Search for the cell housing the specified text and yield its (x, y) center coordinate. 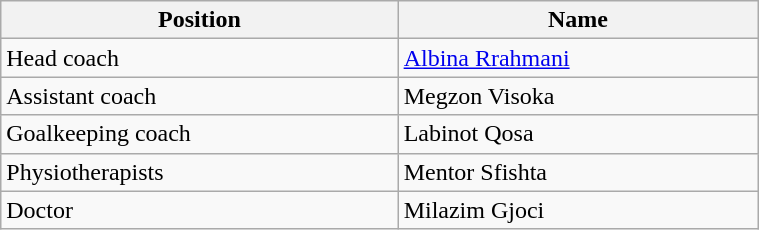
Milazim Gjoci (578, 210)
Assistant coach (200, 96)
Position (200, 20)
Physiotherapists (200, 172)
Labinot Qosa (578, 134)
Name (578, 20)
Goalkeeping coach (200, 134)
Albina Rrahmani (578, 58)
Doctor (200, 210)
Head coach (200, 58)
Megzon Visoka (578, 96)
Mentor Sfishta (578, 172)
